Determine the (X, Y) coordinate at the center of the cell enclosing the given text.  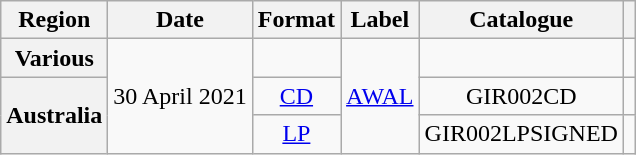
Region (54, 20)
Date (180, 20)
GIR002LPSIGNED (521, 134)
30 April 2021 (180, 96)
Label (380, 20)
Various (54, 58)
Format (296, 20)
GIR002CD (521, 96)
Catalogue (521, 20)
Australia (54, 115)
AWAL (380, 96)
CD (296, 96)
LP (296, 134)
